For the text-containing cell, return its midpoint in [x, y] coordinate format. 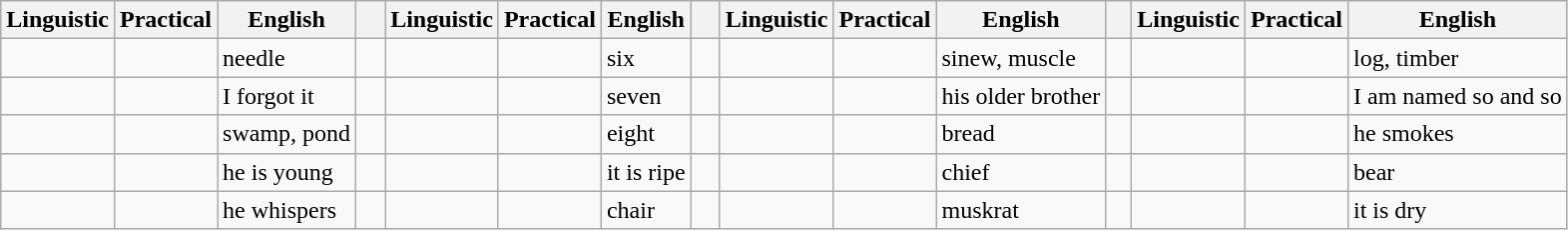
his older brother [1021, 96]
eight [646, 134]
he smokes [1457, 134]
sinew, muscle [1021, 58]
he whispers [287, 210]
it is ripe [646, 172]
six [646, 58]
seven [646, 96]
bread [1021, 134]
swamp, pond [287, 134]
log, timber [1457, 58]
chair [646, 210]
chief [1021, 172]
he is young [287, 172]
it is dry [1457, 210]
muskrat [1021, 210]
I forgot it [287, 96]
I am named so and so [1457, 96]
needle [287, 58]
bear [1457, 172]
